Extract the [x, y] coordinate from the center of the cell holding the provided text.  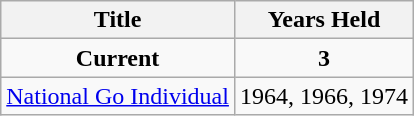
Title [118, 20]
3 [324, 58]
National Go Individual [118, 96]
Years Held [324, 20]
1964, 1966, 1974 [324, 96]
Current [118, 58]
